Determine the (x, y) coordinate at the center of the cell enclosing the given text.  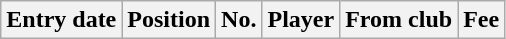
Player (301, 20)
No. (239, 20)
Entry date (62, 20)
From club (399, 20)
Position (169, 20)
Fee (482, 20)
